Capture the cell that displays the provided text and extract its (X, Y) central coordinate. 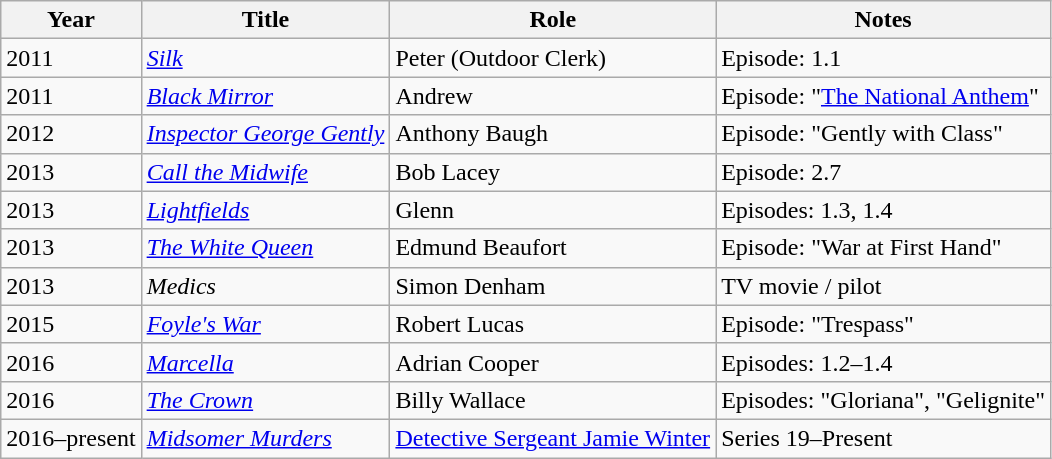
Adrian Cooper (553, 362)
Episode: 1.1 (884, 58)
Notes (884, 20)
The White Queen (266, 248)
2016–present (71, 438)
Foyle's War (266, 324)
Robert Lucas (553, 324)
Edmund Beaufort (553, 248)
Detective Sergeant Jamie Winter (553, 438)
Episodes: 1.2–1.4 (884, 362)
The Crown (266, 400)
Billy Wallace (553, 400)
Medics (266, 286)
Episode: "Gently with Class" (884, 134)
Midsomer Murders (266, 438)
Episode: "War at First Hand" (884, 248)
Simon Denham (553, 286)
2012 (71, 134)
Series 19–Present (884, 438)
Episode: "The National Anthem" (884, 96)
Episode: "Trespass" (884, 324)
Title (266, 20)
Year (71, 20)
Lightfields (266, 210)
Inspector George Gently (266, 134)
Bob Lacey (553, 172)
Silk (266, 58)
Call the Midwife (266, 172)
TV movie / pilot (884, 286)
Peter (Outdoor Clerk) (553, 58)
Role (553, 20)
Black Mirror (266, 96)
Marcella (266, 362)
Episodes: "Gloriana", "Gelignite" (884, 400)
Episode: 2.7 (884, 172)
Andrew (553, 96)
Anthony Baugh (553, 134)
2015 (71, 324)
Episodes: 1.3, 1.4 (884, 210)
Glenn (553, 210)
